Return the [x, y] coordinate for the center point of the cell that contains the specified text.  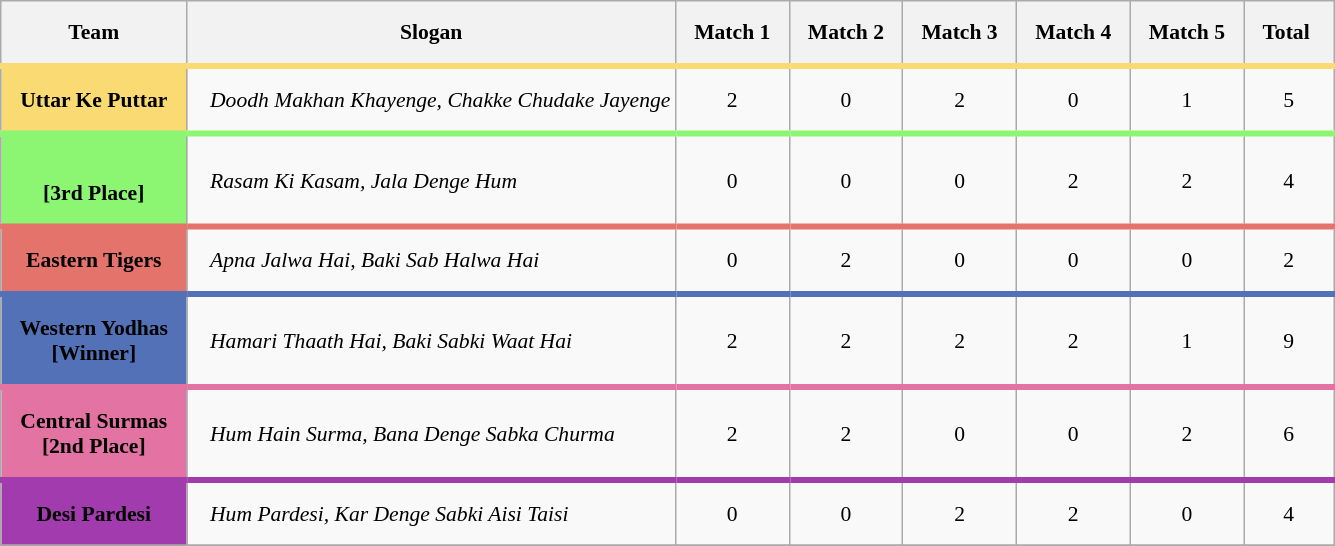
6 [1289, 434]
Hum Hain Surma, Bana Denge Sabka Churma [432, 434]
Match 1 [732, 34]
Match 2 [846, 34]
Apna Jalwa Hai, Baki Sab Halwa Hai [432, 261]
5 [1289, 100]
Western Yodhas[Winner] [94, 340]
Match 3 [960, 34]
Match 5 [1187, 34]
Team [94, 34]
Desi Pardesi [94, 512]
Total [1289, 34]
Slogan [432, 34]
9 [1289, 340]
Match 4 [1073, 34]
[3rd Place] [94, 180]
Hamari Thaath Hai, Baki Sabki Waat Hai [432, 340]
Hum Pardesi, Kar Denge Sabki Aisi Taisi [432, 512]
Central Surmas[2nd Place] [94, 434]
Doodh Makhan Khayenge, Chakke Chudake Jayenge [432, 100]
Uttar Ke Puttar [94, 100]
Eastern Tigers [94, 261]
Rasam Ki Kasam, Jala Denge Hum [432, 180]
